Scan for the cell matching the given text and deliver its [x, y] coordinate at center. 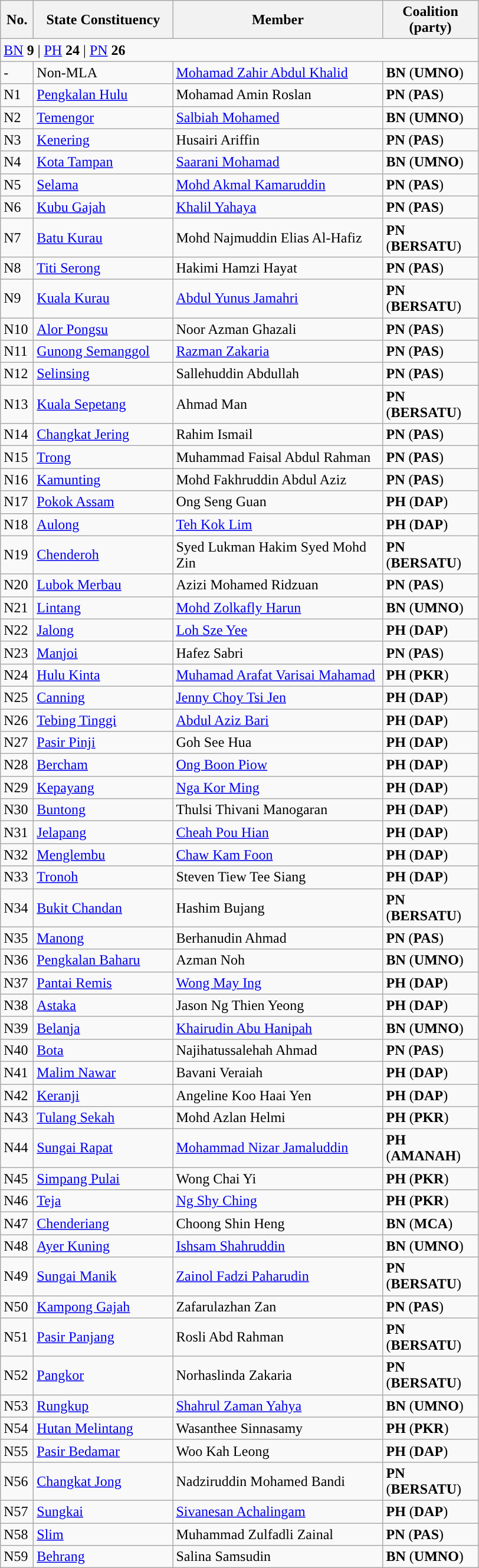
Mohammad Nizar Jamaluddin [278, 1148]
State Constituency [103, 20]
Kamunting [103, 480]
Kepayang [103, 788]
Bercham [103, 765]
BN 9 | PH 24 | PN 26 [239, 50]
N52 [17, 1376]
N16 [17, 480]
Trong [103, 457]
N44 [17, 1148]
Gunong Semanggol [103, 352]
N36 [17, 960]
Rahim Ismail [278, 435]
Zainol Fadzi Paharudin [278, 1277]
N53 [17, 1406]
Sungai Rapat [103, 1148]
PH (AMANAH) [431, 1148]
Pengkalan Hulu [103, 95]
Pokok Assam [103, 502]
N50 [17, 1307]
N22 [17, 630]
N57 [17, 1511]
N30 [17, 810]
Choong Shin Heng [278, 1223]
N38 [17, 1005]
Chenderoh [103, 555]
Keranji [103, 1095]
N1 [17, 95]
N47 [17, 1223]
N15 [17, 457]
Jason Ng Thien Yeong [278, 1005]
Pasir Panjang [103, 1337]
Wong Chai Yi [278, 1179]
Tebing Tinggi [103, 720]
N33 [17, 877]
N25 [17, 697]
N56 [17, 1481]
Titi Serong [103, 268]
Belanja [103, 1028]
Changkat Jering [103, 435]
Ayer Kuning [103, 1246]
N14 [17, 435]
Teja [103, 1201]
N19 [17, 555]
Lubok Merbau [103, 585]
Alor Pongsu [103, 329]
Abdul Aziz Bari [278, 720]
Pasir Bedamar [103, 1451]
Khairudin Abu Hanipah [278, 1028]
Steven Tiew Tee Siang [278, 877]
Chenderiang [103, 1223]
Mohd Azlan Helmi [278, 1118]
N35 [17, 938]
N46 [17, 1201]
Sungai Manik [103, 1277]
Coalition (party) [431, 20]
Husairi Ariffin [278, 140]
Kenering [103, 140]
Nga Kor Ming [278, 788]
Jenny Choy Tsi Jen [278, 697]
Simpang Pulai [103, 1179]
Mohamad Amin Roslan [278, 95]
Loh Sze Yee [278, 630]
Lintang [103, 608]
Sungkai [103, 1511]
Angeline Koo Haai Yen [278, 1095]
Hakimi Hamzi Hayat [278, 268]
Azman Noh [278, 960]
Kota Tampan [103, 162]
Pantai Remis [103, 983]
Kampong Gajah [103, 1307]
Ishsam Shahruddin [278, 1246]
Rosli Abd Rahman [278, 1337]
N49 [17, 1277]
Selinsing [103, 374]
N23 [17, 652]
Jalong [103, 630]
Mohd Akmal Kamaruddin [278, 185]
Changkat Jong [103, 1481]
Non-MLA [103, 73]
Kuala Kurau [103, 298]
N4 [17, 162]
Noor Azman Ghazali [278, 329]
Nadziruddin Mohamed Bandi [278, 1481]
Shahrul Zaman Yahya [278, 1406]
Kuala Sepetang [103, 405]
Manong [103, 938]
Ahmad Man [278, 405]
Malim Nawar [103, 1072]
Hulu Kinta [103, 675]
Chaw Kam Foon [278, 855]
N5 [17, 185]
N10 [17, 329]
N29 [17, 788]
Sivanesan Achalingam [278, 1511]
Norhaslinda Zakaria [278, 1376]
Hutan Melintang [103, 1428]
N45 [17, 1179]
Aulong [103, 524]
Muhammad Faisal Abdul Rahman [278, 457]
Muhammad Zulfadli Zainal [278, 1534]
Astaka [103, 1005]
Syed Lukman Hakim Syed Mohd Zin [278, 555]
N48 [17, 1246]
Teh Kok Lim [278, 524]
Ong Seng Guan [278, 502]
Bota [103, 1050]
Pengkalan Baharu [103, 960]
Temengor [103, 117]
N12 [17, 374]
Tronoh [103, 877]
N42 [17, 1095]
- [17, 73]
Zafarulazhan Zan [278, 1307]
N9 [17, 298]
N39 [17, 1028]
Mohd Zolkafly Harun [278, 608]
N41 [17, 1072]
Mohamad Zahir Abdul Khalid [278, 73]
Canning [103, 697]
Woo Kah Leong [278, 1451]
Hashim Bujang [278, 907]
Ng Shy Ching [278, 1201]
N3 [17, 140]
Buntong [103, 810]
Kubu Gajah [103, 207]
N20 [17, 585]
Muhamad Arafat Varisai Mahamad [278, 675]
N24 [17, 675]
N31 [17, 832]
N34 [17, 907]
Member [278, 20]
N54 [17, 1428]
Razman Zakaria [278, 352]
Hafez Sabri [278, 652]
N2 [17, 117]
Bukit Chandan [103, 907]
Mohd Najmuddin Elias Al-Hafiz [278, 237]
N59 [17, 1557]
N32 [17, 855]
Manjoi [103, 652]
N8 [17, 268]
N40 [17, 1050]
Berhanudin Ahmad [278, 938]
Goh See Hua [278, 743]
N55 [17, 1451]
Wong May Ing [278, 983]
Ong Boon Piow [278, 765]
N58 [17, 1534]
N6 [17, 207]
Pasir Pinji [103, 743]
Jelapang [103, 832]
N43 [17, 1118]
Pangkor [103, 1376]
N51 [17, 1337]
N37 [17, 983]
N28 [17, 765]
N26 [17, 720]
No. [17, 20]
Saarani Mohamad [278, 162]
Selama [103, 185]
Salina Samsudin [278, 1557]
N17 [17, 502]
Azizi Mohamed Ridzuan [278, 585]
Tulang Sekah [103, 1118]
Rungkup [103, 1406]
N7 [17, 237]
N11 [17, 352]
Bavani Veraiah [278, 1072]
N27 [17, 743]
Wasanthee Sinnasamy [278, 1428]
BN (MCA) [431, 1223]
N18 [17, 524]
Abdul Yunus Jamahri [278, 298]
Batu Kurau [103, 237]
Menglembu [103, 855]
Behrang [103, 1557]
Mohd Fakhruddin Abdul Aziz [278, 480]
Khalil Yahaya [278, 207]
Thulsi Thivani Manogaran [278, 810]
Sallehuddin Abdullah [278, 374]
N21 [17, 608]
N13 [17, 405]
Najihatussalehah Ahmad [278, 1050]
Cheah Pou Hian [278, 832]
Salbiah Mohamed [278, 117]
Slim [103, 1534]
